Return [X, Y] of the center of cell containing provided text 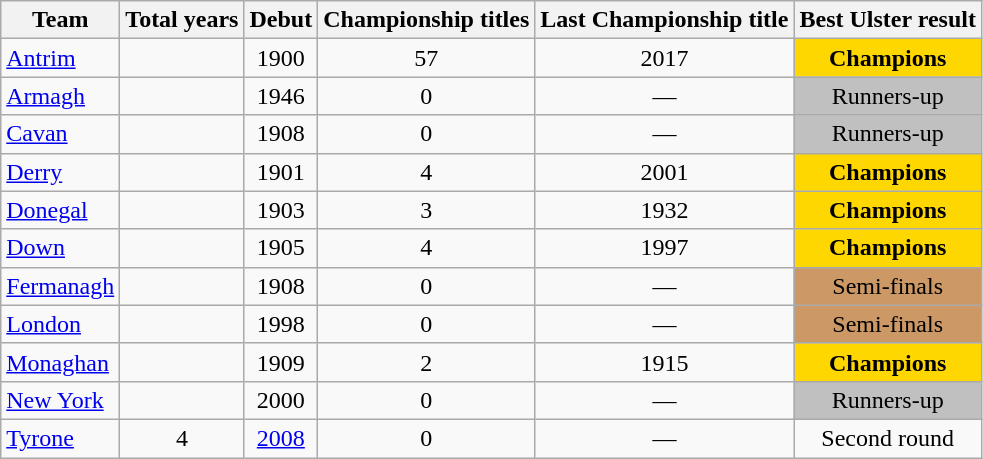
1915 [664, 362]
2008 [281, 438]
2 [426, 362]
Antrim [60, 58]
Donegal [60, 210]
1903 [281, 210]
Armagh [60, 96]
1905 [281, 248]
Best Ulster result [888, 20]
1997 [664, 248]
Last Championship title [664, 20]
2017 [664, 58]
Derry [60, 172]
Down [60, 248]
Total years [182, 20]
2000 [281, 400]
3 [426, 210]
Tyrone [60, 438]
1932 [664, 210]
Monaghan [60, 362]
London [60, 324]
Championship titles [426, 20]
Second round [888, 438]
New York [60, 400]
57 [426, 58]
Team [60, 20]
Cavan [60, 134]
1998 [281, 324]
1909 [281, 362]
Fermanagh [60, 286]
1901 [281, 172]
2001 [664, 172]
1900 [281, 58]
Debut [281, 20]
1946 [281, 96]
